Find where the given text appears and provide that cell's center as [X, Y] coordinate. 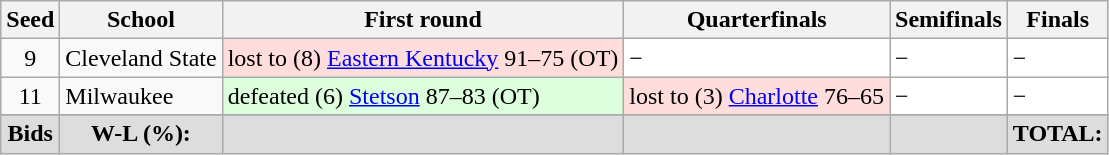
Bids [30, 134]
11 [30, 96]
Cleveland State [141, 58]
Milwaukee [141, 96]
First round [423, 20]
lost to (3) Charlotte 76–65 [757, 96]
lost to (8) Eastern Kentucky 91–75 (OT) [423, 58]
Seed [30, 20]
Finals [1058, 20]
W-L (%): [141, 134]
TOTAL: [1058, 134]
defeated (6) Stetson 87–83 (OT) [423, 96]
School [141, 20]
9 [30, 58]
Semifinals [949, 20]
Quarterfinals [757, 20]
